For the text-containing cell, return its midpoint in [X, Y] coordinate format. 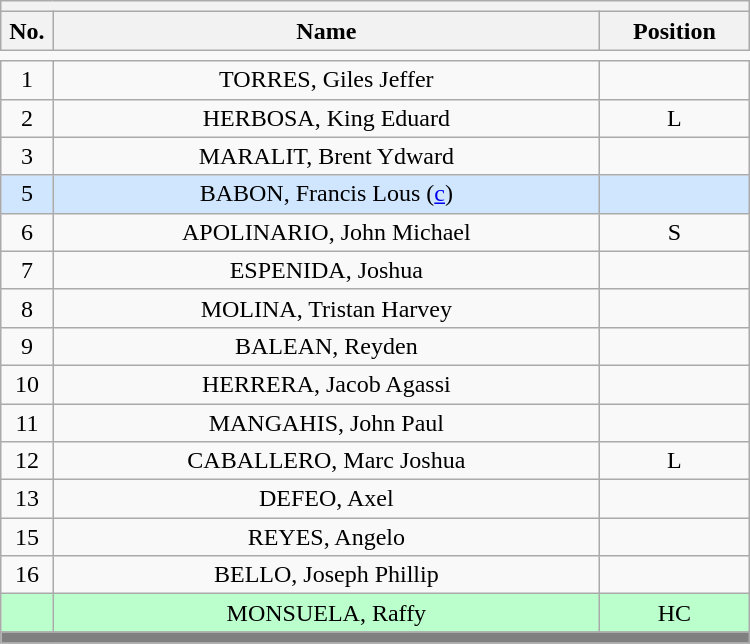
BALEAN, Reyden [326, 346]
8 [27, 308]
HC [675, 613]
10 [27, 384]
MANGAHIS, John Paul [326, 423]
BELLO, Joseph Phillip [326, 575]
6 [27, 232]
S [675, 232]
Position [675, 31]
DEFEO, Axel [326, 499]
15 [27, 537]
MARALIT, Brent Ydward [326, 156]
2 [27, 118]
HERRERA, Jacob Agassi [326, 384]
CABALLERO, Marc Joshua [326, 461]
9 [27, 346]
TORRES, Giles Jeffer [326, 80]
HERBOSA, King Eduard [326, 118]
1 [27, 80]
Name [326, 31]
3 [27, 156]
12 [27, 461]
5 [27, 194]
13 [27, 499]
BABON, Francis Lous (c) [326, 194]
16 [27, 575]
No. [27, 31]
7 [27, 270]
ESPENIDA, Joshua [326, 270]
MONSUELA, Raffy [326, 613]
APOLINARIO, John Michael [326, 232]
REYES, Angelo [326, 537]
11 [27, 423]
MOLINA, Tristan Harvey [326, 308]
